Return the [x, y] coordinate for the center point of the cell that contains the specified text.  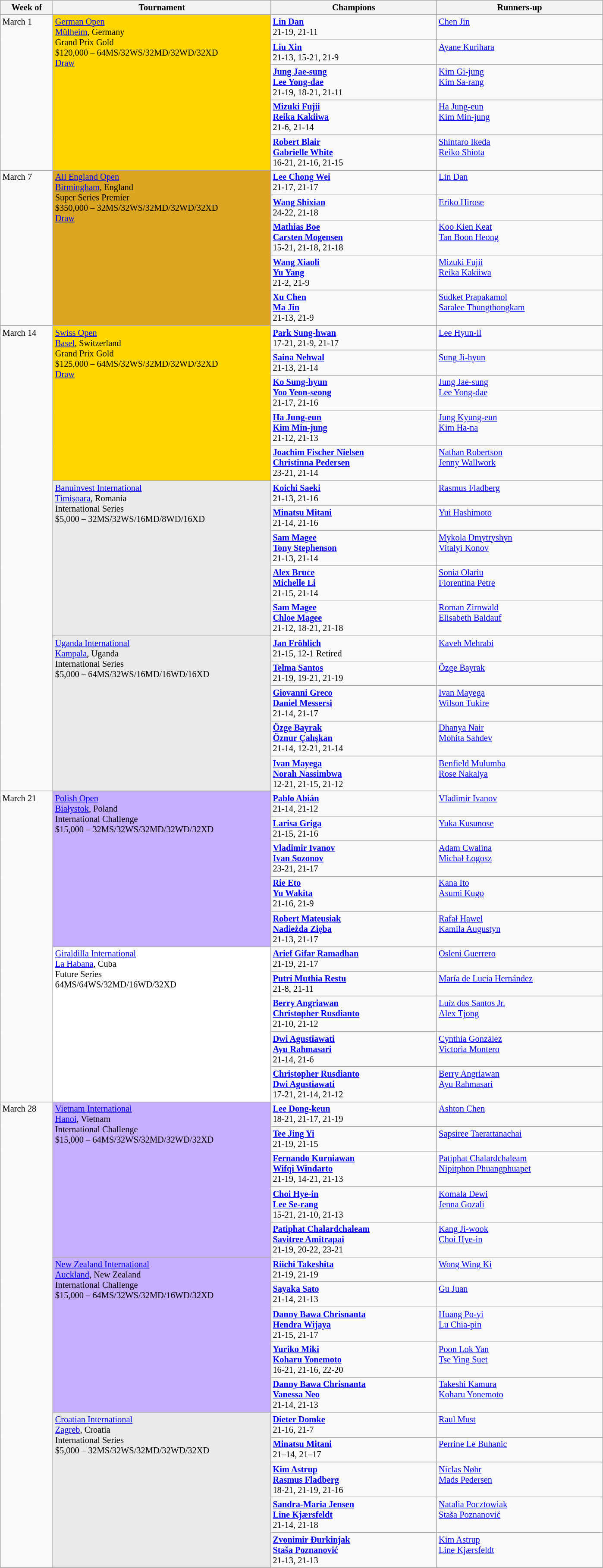
Takeshi Kamura Koharu Yonemoto [519, 1395]
Lin Dan21-19, 21-11 [354, 27]
Komala Dewi Jenna Gozali [519, 1204]
Yuka Kusunose [519, 828]
Yui Hashimoto [519, 518]
Alex Bruce Michelle Li21-15, 21-14 [354, 583]
Kim Astrup Rasmus Fladberg18-21, 21-19, 21-16 [354, 1480]
Kana Ito Asumi Kugo [519, 893]
Luíz dos Santos Jr. Alex Tjong [519, 1014]
Vietnam InternationalHanoi, VietnamInternational Challenge$15,000 – 64MS/32WS/32MD/32WD/32XD [162, 1179]
German OpenMülheim, GermanyGrand Prix Gold$120,000 – 64MS/32WS/32MD/32WD/32XD Draw [162, 92]
Banuinvest InternationalTimișoara, RomaniaInternational Series$5,000 – 32MS/32WS/16MD/8WD/16XD [162, 558]
Jung Kyung-eun Kim Ha-na [519, 428]
Cynthia González Victoria Montero [519, 1049]
Sonia Olariu Florentina Petre [519, 583]
Vladimir Ivanov [519, 803]
Raul Must [519, 1425]
Kim Astrup Line Kjærsfeldt [519, 1550]
Putri Muthia Restu21-8, 21-11 [354, 984]
Mykola Dmytryshyn Vitalyi Konov [519, 548]
Tournament [162, 7]
Uganda InternationalKampala, UgandaInternational Series$5,000 – 64MS/32WS/16MD/16WD/16XD [162, 713]
Yuriko Miki Koharu Yonemoto16-21, 21-16, 22-20 [354, 1359]
Park Sung-hwan17-21, 21-9, 21-17 [354, 338]
Nathan Robertson Jenny Wallwork [519, 463]
Dieter Domke21-16, 21-7 [354, 1425]
Ivan Mayega Wilson Tukire [519, 703]
Ayane Kurihara [519, 52]
Rasmus Fladberg [519, 493]
Perrine Le Buhanic [519, 1449]
Benfield Mulumba Rose Nakalya [519, 774]
Giraldilla InternationalLa Habana, CubaFuture Series64MS/64WS/32MD/16WD/32XD [162, 1024]
Chen Jin [519, 27]
Özge Bayrak [519, 673]
March 1 [27, 92]
Ashton Chen [519, 1114]
Dwi Agustiawati Ayu Rahmasari21-14, 21-6 [354, 1049]
Swiss OpenBasel, SwitzerlandGrand Prix Gold$125,000 – 64MS/32WS/32MD/32WD/32XDDraw [162, 403]
Roman Zirnwald Elisabeth Baldauf [519, 618]
Robert Blair Gabrielle White16-21, 21-16, 21-15 [354, 153]
Fernando Kurniawan Wifqi Windarto21-19, 14-21, 21-13 [354, 1169]
Rie Eto Yu Wakita21-16, 21-9 [354, 893]
Sudket Prapakamol Saralee Thungthongkam [519, 308]
Lee Hyun-il [519, 338]
Natalia Pocztowiak Staša Poznanović [519, 1515]
Vladimir Ivanov Ivan Sozonov23-21, 21-17 [354, 859]
Tee Jing Yi21-19, 21-15 [354, 1139]
Jung Jae-sung Lee Yong-dae21-19, 18-21, 21-11 [354, 82]
Ivan Mayega Norah Nassimbwa12-21, 21-15, 21-12 [354, 774]
Dhanya Nair Mohita Sahdev [519, 738]
Kim Gi-jung Kim Sa-rang [519, 82]
Danny Bawa Chrisnanta Vanessa Neo21-14, 21-13 [354, 1395]
Giovanni Greco Daniel Messersi21-14, 21-17 [354, 703]
Robert Mateusiak Nadieżda Zięba21-13, 21-17 [354, 929]
María de Lucia Hernández [519, 984]
Champions [354, 7]
Kang Ji-wook Choi Hye-in [519, 1240]
Wong Wing Ki [519, 1269]
Mizuki Fujii Reika Kakiiwa21-6, 21-14 [354, 117]
Christopher Rusdianto Dwi Agustiawati17-21, 21-14, 21-12 [354, 1084]
Week of [27, 7]
Sayaka Sato21-14, 21-13 [354, 1294]
All England OpenBirmingham, EnglandSuper Series Premier$350,000 – 32MS/32WS/32MD/32WD/32XDDraw [162, 247]
Croatian InternationalZagreb, CroatiaInternational Series$5,000 – 32MS/32WS/32MD/32WD/32XD [162, 1490]
Polish OpenBiałystok, PolandInternational Challenge$15,000 – 32MS/32WS/32MD/32WD/32XD [162, 868]
March 14 [27, 559]
Sam Magee Chloe Magee21-12, 18-21, 21-18 [354, 618]
March 7 [27, 247]
Patiphat Chalardchaleam Savitree Amitrapai21-19, 20-22, 23-21 [354, 1240]
Huang Po-yi Lu Chia-pin [519, 1324]
Eriko Hirose [519, 207]
Berry Angriawan Ayu Rahmasari [519, 1084]
Choi Hye-in Lee Se-rang15-21, 21-10, 21-13 [354, 1204]
Patiphat Chalardchaleam Nipitphon Phuangphuapet [519, 1169]
Mathias Boe Carsten Mogensen15-21, 21-18, 21-18 [354, 237]
Wang Shixian24-22, 21-18 [354, 207]
Berry Angriawan Christopher Rusdianto21-10, 21-12 [354, 1014]
Liu Xin21-13, 15-21, 21-9 [354, 52]
Mizuki Fujii Reika Kakiiwa [519, 272]
Telma Santos21-19, 19-21, 21-19 [354, 673]
Lin Dan [519, 182]
Minatsu Mitani21–14, 21–17 [354, 1449]
Jan Fröhlich21-15, 12-1 Retired [354, 648]
Larisa Griga21-15, 21-16 [354, 828]
Sam Magee Tony Stephenson21-13, 21-14 [354, 548]
Lee Chong Wei21-17, 21-17 [354, 182]
Ha Jung-eun Kim Min-jung21-12, 21-13 [354, 428]
Saina Nehwal21-13, 21-14 [354, 362]
Koo Kien Keat Tan Boon Heong [519, 237]
Ko Sung-hyun Yoo Yeon-seong21-17, 21-16 [354, 393]
Sung Ji-hyun [519, 362]
Arief Gifar Ramadhan21-19, 21-17 [354, 959]
Wang Xiaoli Yu Yang21-2, 21-9 [354, 272]
Osleni Guerrero [519, 959]
Sandra-Maria Jensen Line Kjærsfeldt21-14, 21-18 [354, 1515]
March 21 [27, 946]
New Zealand InternationalAuckland, New ZealandInternational Challenge$15,000 – 64MS/32WS/32MD/16WD/32XD [162, 1334]
Minatsu Mitani21-14, 21-16 [354, 518]
Kaveh Mehrabi [519, 648]
Zvonimir Đurkinjak Staša Poznanović21-13, 21-13 [354, 1550]
Rafał Hawel Kamila Augustyn [519, 929]
Koichi Saeki21-13, 21-16 [354, 493]
March 28 [27, 1334]
Lee Dong-keun18-21, 21-17, 21-19 [354, 1114]
Sapsiree Taerattanachai [519, 1139]
Runners-up [519, 7]
Danny Bawa Chrisnanta Hendra Wijaya21-15, 21-17 [354, 1324]
Pablo Abián21-14, 21-12 [354, 803]
Gu Juan [519, 1294]
Riichi Takeshita21-19, 21-19 [354, 1269]
Jung Jae-sung Lee Yong-dae [519, 393]
Shintaro Ikeda Reiko Shiota [519, 153]
Niclas Nøhr Mads Pedersen [519, 1480]
Poon Lok Yan Tse Ying Suet [519, 1359]
Xu Chen Ma Jin21-13, 21-9 [354, 308]
Adam Cwalina Michał Łogosz [519, 859]
Joachim Fischer Nielsen Christinna Pedersen23-21, 21-14 [354, 463]
Ha Jung-eun Kim Min-jung [519, 117]
Özge Bayrak Öznur Çalışkan21-14, 12-21, 21-14 [354, 738]
